Detect which cell encompasses the target text, then output its [x, y] center coordinate. 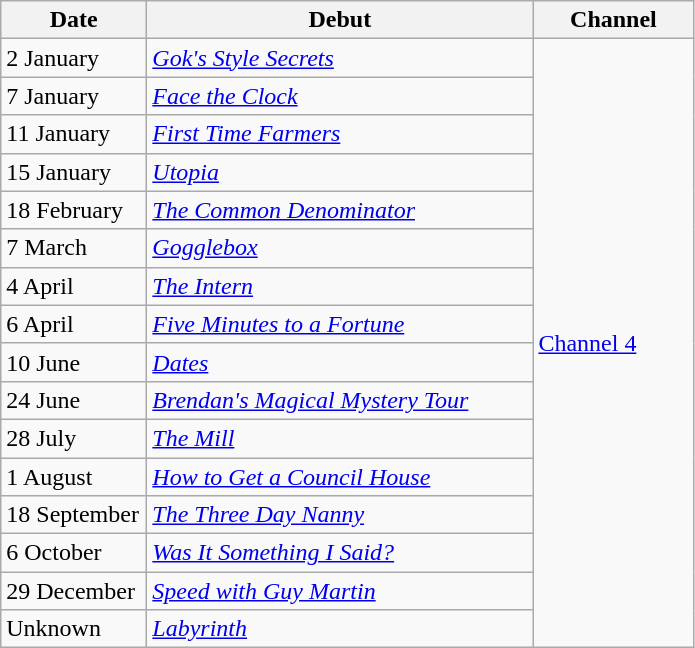
Speed with Guy Martin [340, 591]
Channel 4 [614, 344]
The Mill [340, 438]
Gok's Style Secrets [340, 58]
6 April [74, 324]
2 January [74, 58]
How to Get a Council House [340, 477]
Date [74, 20]
Channel [614, 20]
First Time Farmers [340, 134]
18 February [74, 210]
Labyrinth [340, 629]
Gogglebox [340, 248]
The Three Day Nanny [340, 515]
6 October [74, 553]
29 December [74, 591]
10 June [74, 362]
7 January [74, 96]
The Common Denominator [340, 210]
Dates [340, 362]
The Intern [340, 286]
Brendan's Magical Mystery Tour [340, 400]
28 July [74, 438]
Unknown [74, 629]
Debut [340, 20]
Face the Clock [340, 96]
1 August [74, 477]
Utopia [340, 172]
11 January [74, 134]
7 March [74, 248]
18 September [74, 515]
24 June [74, 400]
15 January [74, 172]
4 April [74, 286]
Five Minutes to a Fortune [340, 324]
Was It Something I Said? [340, 553]
